Detect which cell encompasses the target text, then output its [x, y] center coordinate. 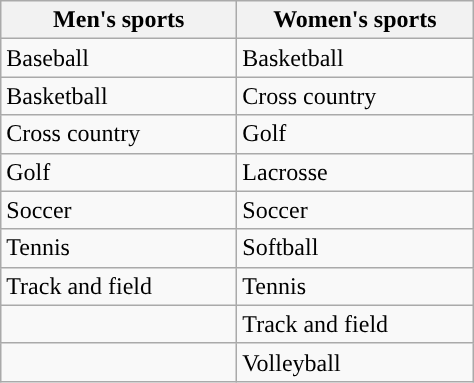
Women's sports [355, 20]
Volleyball [355, 362]
Men's sports [119, 20]
Baseball [119, 58]
Lacrosse [355, 172]
Softball [355, 248]
